Capture the cell that displays the provided text and extract its (X, Y) central coordinate. 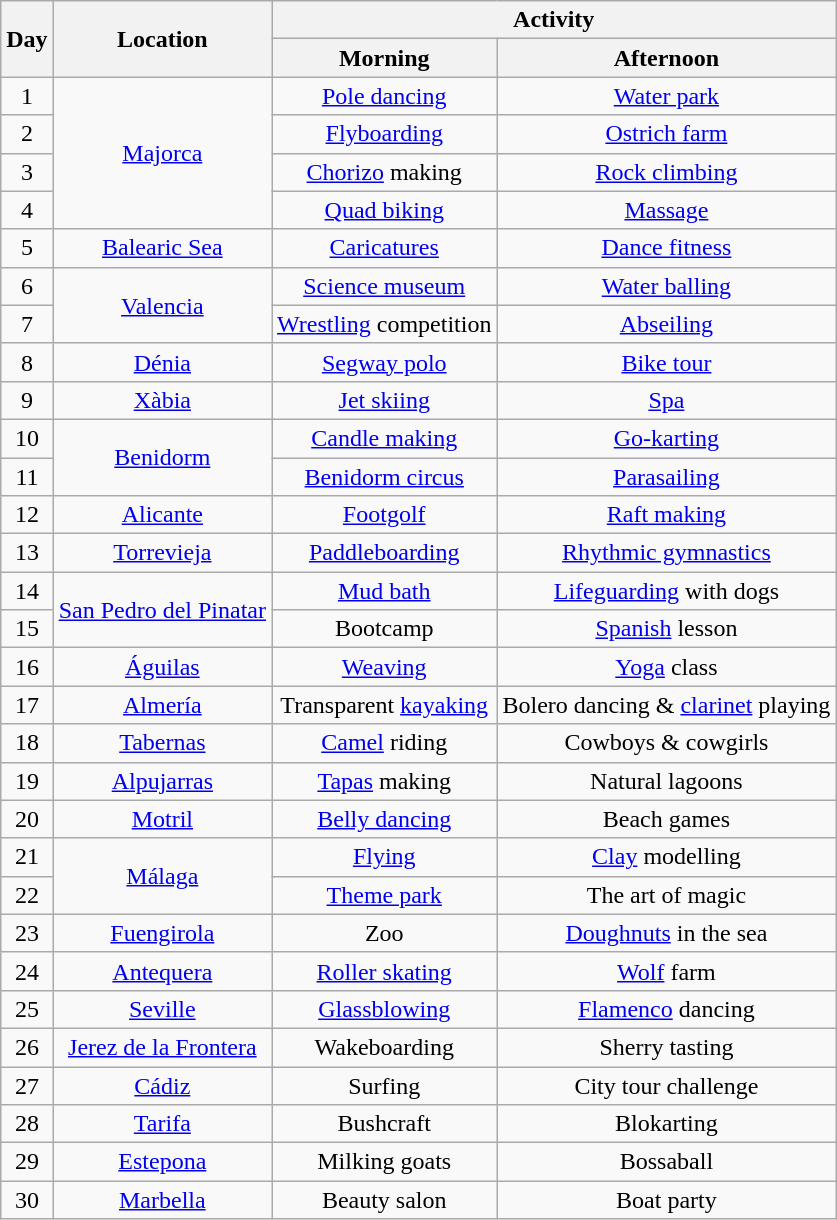
Segway polo (384, 362)
28 (27, 1124)
Parasailing (666, 477)
Wakeboarding (384, 1047)
Motril (162, 819)
25 (27, 1009)
Bushcraft (384, 1124)
Antequera (162, 971)
Almería (162, 705)
30 (27, 1200)
Transparent kayaking (384, 705)
9 (27, 400)
Spanish lesson (666, 629)
Belly dancing (384, 819)
Natural lagoons (666, 781)
7 (27, 324)
Spa (666, 400)
Fuengirola (162, 933)
Ostrich farm (666, 134)
Flyboarding (384, 134)
Afternoon (666, 58)
Jet skiing (384, 400)
Beauty salon (384, 1200)
Dance fitness (666, 248)
Milking goats (384, 1162)
22 (27, 895)
Dénia (162, 362)
Bike tour (666, 362)
Clay modelling (666, 857)
14 (27, 591)
3 (27, 172)
12 (27, 515)
City tour challenge (666, 1085)
Abseiling (666, 324)
2 (27, 134)
Tapas making (384, 781)
Theme park (384, 895)
5 (27, 248)
Wrestling competition (384, 324)
Tabernas (162, 743)
Surfing (384, 1085)
Alpujarras (162, 781)
29 (27, 1162)
Flamenco dancing (666, 1009)
Benidorm (162, 457)
Go-karting (666, 438)
Bossaball (666, 1162)
Caricatures (384, 248)
Boat party (666, 1200)
Marbella (162, 1200)
Flying (384, 857)
Weaving (384, 667)
1 (27, 96)
Alicante (162, 515)
4 (27, 210)
Sherry tasting (666, 1047)
Raft making (666, 515)
Estepona (162, 1162)
Water park (666, 96)
Footgolf (384, 515)
Blokarting (666, 1124)
6 (27, 286)
27 (27, 1085)
Pole dancing (384, 96)
Science museum (384, 286)
Málaga (162, 876)
18 (27, 743)
13 (27, 553)
26 (27, 1047)
Cowboys & cowgirls (666, 743)
Yoga class (666, 667)
Paddleboarding (384, 553)
Massage (666, 210)
20 (27, 819)
Jerez de la Frontera (162, 1047)
Cádiz (162, 1085)
Valencia (162, 305)
15 (27, 629)
Water balling (666, 286)
The art of magic (666, 895)
Zoo (384, 933)
Seville (162, 1009)
24 (27, 971)
Rhythmic gymnastics (666, 553)
Wolf farm (666, 971)
Doughnuts in the sea (666, 933)
Tarifa (162, 1124)
Camel riding (384, 743)
Torrevieja (162, 553)
Morning (384, 58)
Activity (554, 20)
Águilas (162, 667)
Majorca (162, 153)
Location (162, 39)
San Pedro del Pinatar (162, 610)
Balearic Sea (162, 248)
23 (27, 933)
Rock climbing (666, 172)
Xàbia (162, 400)
8 (27, 362)
Chorizo making (384, 172)
Mud bath (384, 591)
Bolero dancing & clarinet playing (666, 705)
19 (27, 781)
Bootcamp (384, 629)
Benidorm circus (384, 477)
Roller skating (384, 971)
21 (27, 857)
Glassblowing (384, 1009)
11 (27, 477)
17 (27, 705)
Beach games (666, 819)
16 (27, 667)
Quad biking (384, 210)
Day (27, 39)
10 (27, 438)
Lifeguarding with dogs (666, 591)
Candle making (384, 438)
